Extract the (x, y) coordinate from the center of the cell holding the provided text.  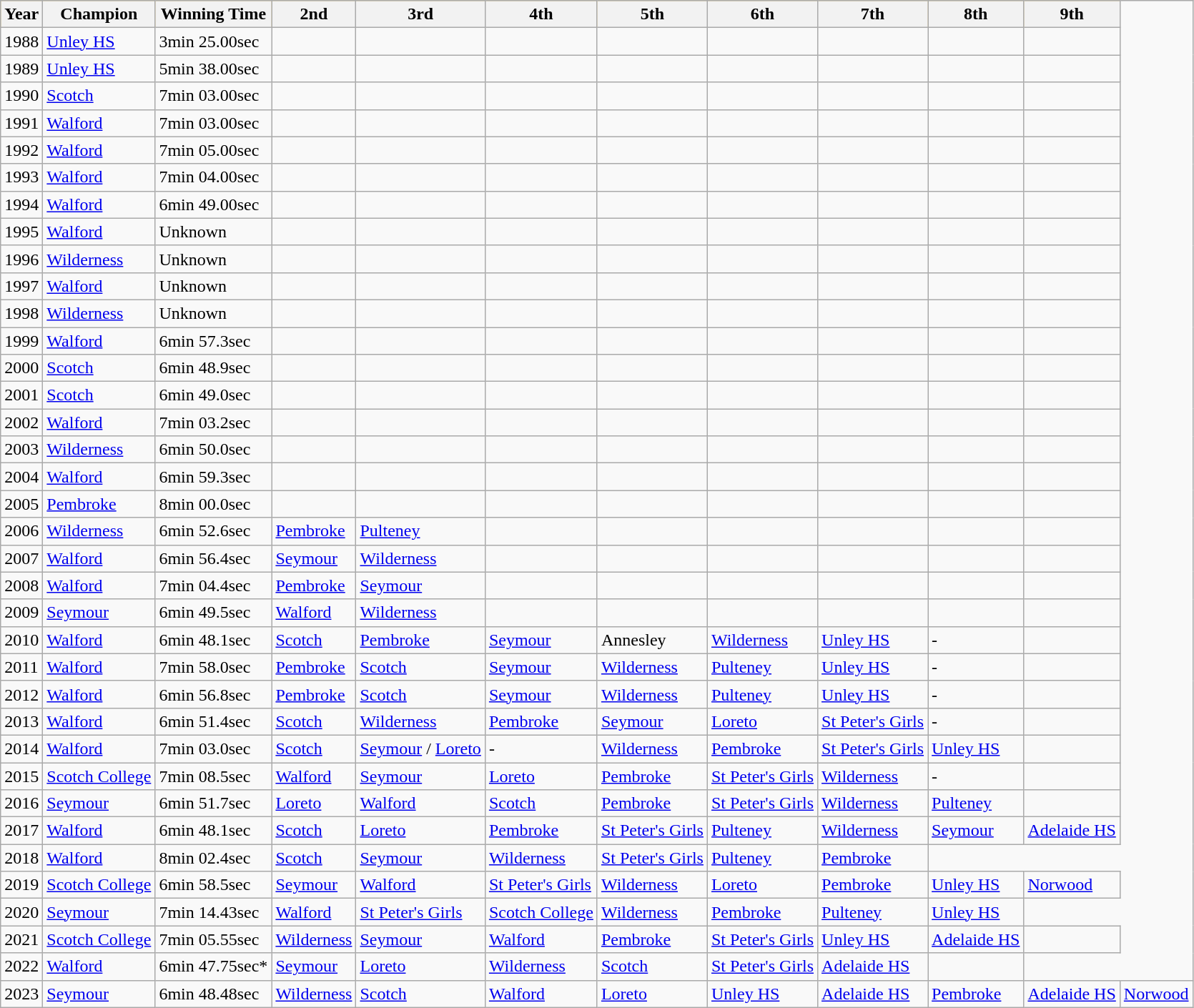
6th (762, 14)
2023 (21, 994)
Annesley (652, 640)
6min 49.00sec (213, 204)
Year (21, 14)
6min 59.3sec (213, 477)
7th (873, 14)
2011 (21, 667)
2002 (21, 423)
7min 03.0sec (213, 748)
3rd (420, 14)
1988 (21, 41)
2014 (21, 748)
1996 (21, 259)
6min 56.8sec (213, 694)
8th (976, 14)
7min 14.43sec (213, 912)
7min 08.5sec (213, 776)
8min 02.4sec (213, 858)
1994 (21, 204)
2012 (21, 694)
1991 (21, 123)
2008 (21, 585)
6min 51.7sec (213, 804)
7min 05.00sec (213, 150)
2007 (21, 558)
Seymour / Loreto (420, 748)
6min 48.48sec (213, 994)
6min 52.6sec (213, 531)
6min 56.4sec (213, 558)
7min 04.00sec (213, 177)
Winning Time (213, 14)
2005 (21, 504)
6min 48.9sec (213, 368)
2006 (21, 531)
1989 (21, 69)
7min 05.55sec (213, 939)
1997 (21, 286)
6min 51.4sec (213, 721)
2010 (21, 640)
2000 (21, 368)
6min 50.0sec (213, 450)
1992 (21, 150)
6min 47.75sec* (213, 967)
1999 (21, 341)
5th (652, 14)
2018 (21, 858)
1995 (21, 232)
7min 58.0sec (213, 667)
6min 57.3sec (213, 341)
2016 (21, 804)
2015 (21, 776)
2022 (21, 967)
6min 58.5sec (213, 885)
6min 49.5sec (213, 613)
1998 (21, 313)
5min 38.00sec (213, 69)
2020 (21, 912)
6min 49.0sec (213, 395)
2017 (21, 831)
2003 (21, 450)
2009 (21, 613)
4th (541, 14)
1990 (21, 96)
2004 (21, 477)
2019 (21, 885)
1993 (21, 177)
7min 04.4sec (213, 585)
2001 (21, 395)
9th (1072, 14)
7min 03.2sec (213, 423)
2021 (21, 939)
Champion (99, 14)
8min 00.0sec (213, 504)
2nd (314, 14)
3min 25.00sec (213, 41)
2013 (21, 721)
